Output the [x, y] coordinate of the center of the cell containing the given text.  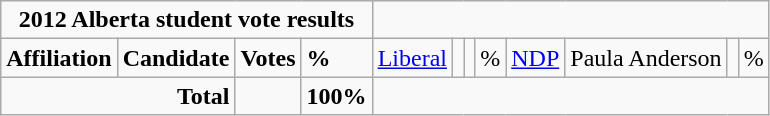
Total [118, 96]
Candidate [176, 58]
NDP [536, 58]
Votes [268, 58]
Paula Anderson [646, 58]
2012 Alberta student vote results [186, 20]
Liberal [412, 58]
100% [336, 96]
Affiliation [59, 58]
